Output the [X, Y] coordinate of the center of the cell containing the given text.  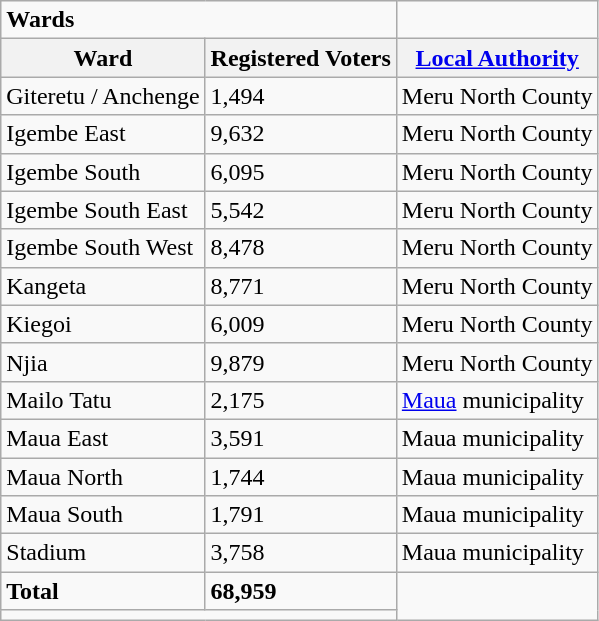
8,771 [300, 286]
Registered Voters [300, 58]
3,591 [300, 438]
Igembe South East [103, 210]
Mailo Tatu [103, 400]
9,879 [300, 362]
6,009 [300, 324]
3,758 [300, 553]
1,494 [300, 96]
6,095 [300, 172]
Kiegoi [103, 324]
Stadium [103, 553]
Maua North [103, 477]
1,744 [300, 477]
Kangeta [103, 286]
Total [103, 591]
Giteretu / Anchenge [103, 96]
Igembe East [103, 134]
Local Authority [497, 58]
Wards [199, 20]
Maua South [103, 515]
9,632 [300, 134]
Ward [103, 58]
Igembe South [103, 172]
Maua East [103, 438]
Njia [103, 362]
2,175 [300, 400]
5,542 [300, 210]
68,959 [300, 591]
1,791 [300, 515]
8,478 [300, 248]
Igembe South West [103, 248]
